From the cell containing the given text, extract its center point as (x, y) coordinate. 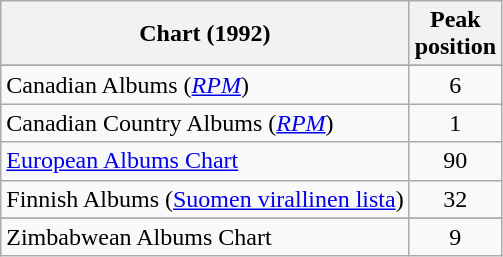
Canadian Country Albums (RPM) (205, 123)
32 (455, 199)
Chart (1992) (205, 34)
6 (455, 85)
Zimbabwean Albums Chart (205, 237)
Peakposition (455, 34)
European Albums Chart (205, 161)
Finnish Albums (Suomen virallinen lista) (205, 199)
Canadian Albums (RPM) (205, 85)
9 (455, 237)
1 (455, 123)
90 (455, 161)
